Find where the given text appears and provide that cell's center as [x, y] coordinate. 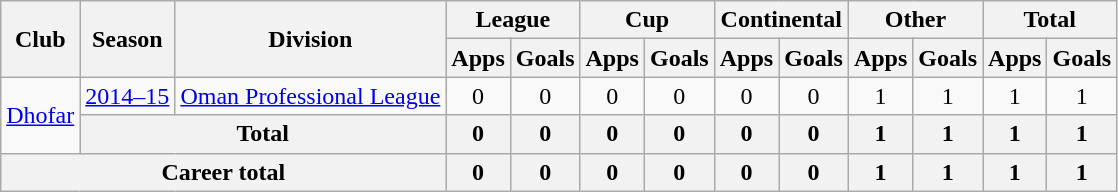
Continental [781, 20]
Club [40, 39]
Career total [224, 172]
League [513, 20]
Other [915, 20]
Cup [647, 20]
Season [128, 39]
Dhofar [40, 115]
2014–15 [128, 96]
Oman Professional League [310, 96]
Division [310, 39]
